Locate the cell with the specified text and output its (x, y) center coordinate. 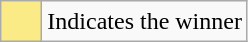
Indicates the winner (145, 22)
